Capture the cell that displays the provided text and extract its (x, y) central coordinate. 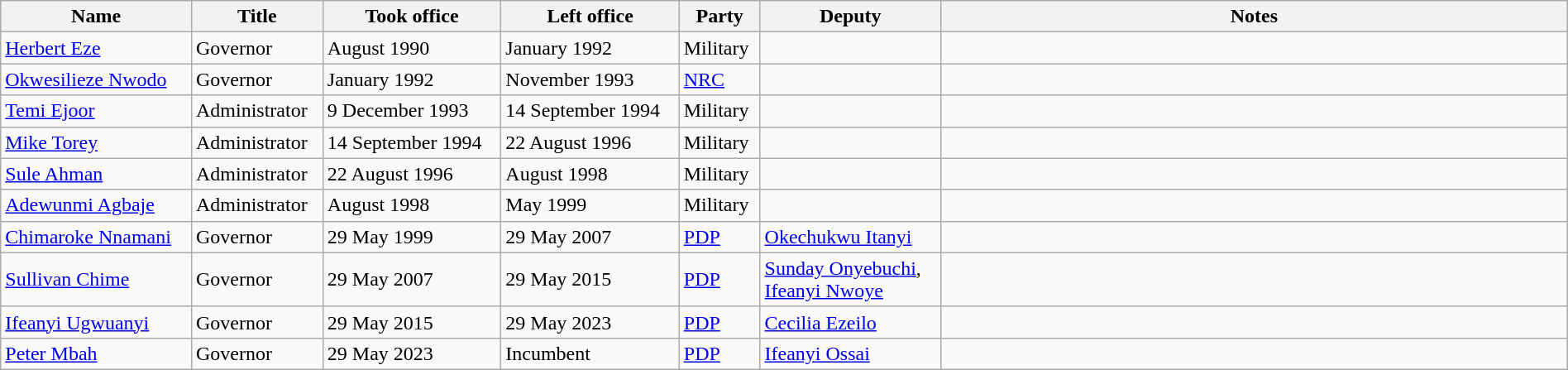
Title (256, 17)
Okechukwu Itanyi (850, 237)
Sule Ahman (96, 174)
Sullivan Chime (96, 280)
Name (96, 17)
Herbert Eze (96, 48)
Okwesilieze Nwodo (96, 79)
Notes (1254, 17)
May 1999 (590, 205)
Temi Ejoor (96, 111)
Adewunmi Agbaje (96, 205)
9 December 1993 (412, 111)
Took office (412, 17)
Party (719, 17)
August 1990 (412, 48)
Peter Mbah (96, 353)
November 1993 (590, 79)
Ifeanyi Ugwuanyi (96, 322)
NRC (719, 79)
Ifeanyi Ossai (850, 353)
Chimaroke Nnamani (96, 237)
29 May 1999 (412, 237)
Incumbent (590, 353)
Deputy (850, 17)
Sunday Onyebuchi,Ifeanyi Nwoye (850, 280)
Left office (590, 17)
Mike Torey (96, 142)
Cecilia Ezeilo (850, 322)
